Return (X, Y) of the center of cell containing provided text 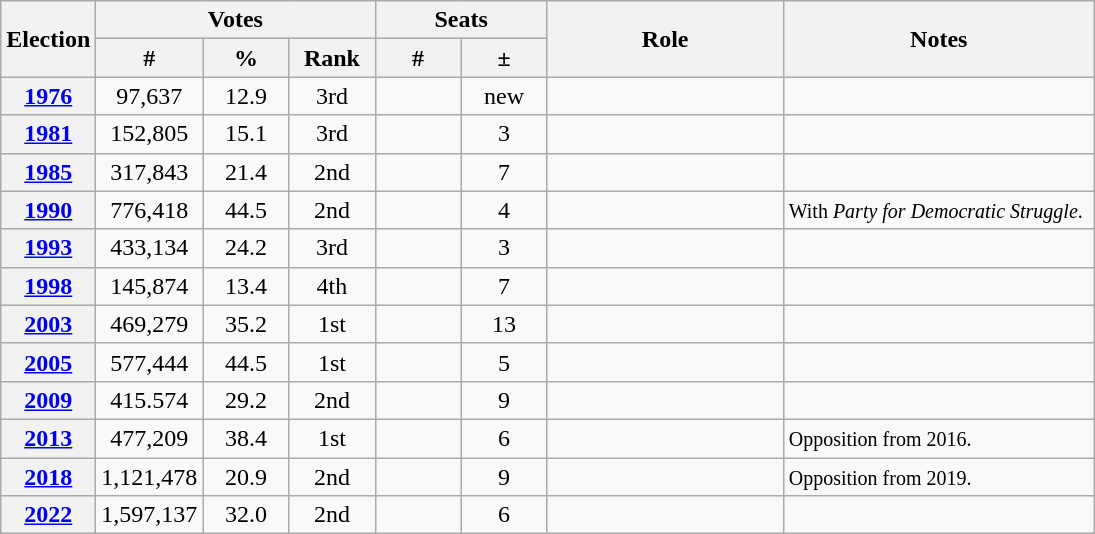
Opposition from 2019. (938, 477)
4 (504, 210)
5 (504, 362)
35.2 (246, 324)
15.1 (246, 134)
152,805 (150, 134)
1998 (48, 286)
Role (665, 39)
38.4 (246, 438)
2022 (48, 515)
4th (332, 286)
1,121,478 (150, 477)
1990 (48, 210)
2013 (48, 438)
1985 (48, 172)
577,444 (150, 362)
776,418 (150, 210)
415.574 (150, 400)
13.4 (246, 286)
433,134 (150, 248)
1981 (48, 134)
± (504, 58)
29.2 (246, 400)
1,597,137 (150, 515)
% (246, 58)
Votes (236, 20)
2003 (48, 324)
469,279 (150, 324)
With Party for Democratic Struggle. (938, 210)
Notes (938, 39)
97,637 (150, 96)
21.4 (246, 172)
2005 (48, 362)
317,843 (150, 172)
12.9 (246, 96)
2018 (48, 477)
1976 (48, 96)
13 (504, 324)
145,874 (150, 286)
Opposition from 2016. (938, 438)
Election (48, 39)
new (504, 96)
Rank (332, 58)
477,209 (150, 438)
20.9 (246, 477)
24.2 (246, 248)
2009 (48, 400)
Seats (461, 20)
1993 (48, 248)
32.0 (246, 515)
